Return the [x, y] coordinate for the center point of the cell that contains the specified text.  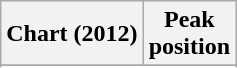
Peakposition [189, 34]
Chart (2012) [72, 34]
